Find where the given text appears and provide that cell's center as [x, y] coordinate. 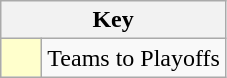
Teams to Playoffs [134, 58]
Key [114, 20]
